Provide the (X, Y) coordinate of the cell's center where the given text is located.  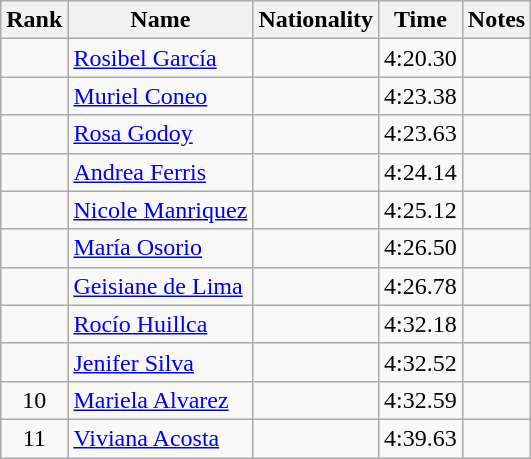
María Osorio (160, 248)
Rocío Huillca (160, 324)
Muriel Coneo (160, 96)
Rank (34, 20)
4:32.59 (421, 400)
Mariela Alvarez (160, 400)
Jenifer Silva (160, 362)
4:26.78 (421, 286)
4:23.38 (421, 96)
Name (160, 20)
4:26.50 (421, 248)
Notes (496, 20)
Nationality (316, 20)
4:25.12 (421, 210)
Nicole Manriquez (160, 210)
Rosa Godoy (160, 134)
Rosibel García (160, 58)
4:32.18 (421, 324)
4:20.30 (421, 58)
Andrea Ferris (160, 172)
10 (34, 400)
4:23.63 (421, 134)
4:24.14 (421, 172)
Geisiane de Lima (160, 286)
Viviana Acosta (160, 438)
4:32.52 (421, 362)
4:39.63 (421, 438)
11 (34, 438)
Time (421, 20)
